Return the (X, Y) coordinate for the center point of the cell that contains the specified text.  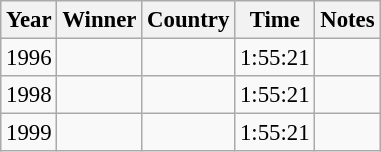
1998 (29, 95)
1999 (29, 133)
1996 (29, 58)
Time (275, 20)
Year (29, 20)
Notes (348, 20)
Winner (100, 20)
Country (188, 20)
